Pinpoint the cell where the given text exists, returning its [X, Y] midpoint coordinate. 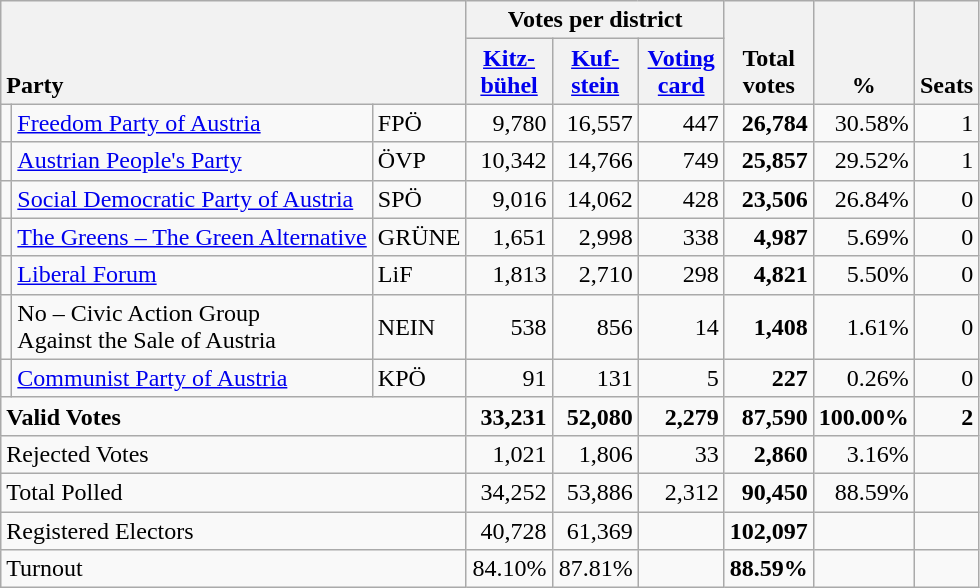
100.00% [864, 416]
Registered Electors [234, 531]
14 [681, 326]
26,784 [768, 123]
ÖVP [419, 161]
Party [234, 52]
53,886 [595, 492]
25,857 [768, 161]
Votingcard [681, 72]
10,342 [509, 161]
5 [681, 378]
1,806 [595, 454]
Total Polled [234, 492]
Totalvotes [768, 52]
87.81% [595, 569]
2,279 [681, 416]
Valid Votes [234, 416]
84.10% [509, 569]
1,408 [768, 326]
29.52% [864, 161]
33,231 [509, 416]
Seats [946, 52]
% [864, 52]
Kitz-bühel [509, 72]
Social Democratic Party of Austria [192, 199]
87,590 [768, 416]
NEIN [419, 326]
447 [681, 123]
91 [509, 378]
26.84% [864, 199]
102,097 [768, 531]
KPÖ [419, 378]
4,987 [768, 237]
428 [681, 199]
14,766 [595, 161]
131 [595, 378]
Freedom Party of Austria [192, 123]
Austrian People's Party [192, 161]
33 [681, 454]
9,780 [509, 123]
1,813 [509, 275]
2,312 [681, 492]
1,651 [509, 237]
The Greens – The Green Alternative [192, 237]
Communist Party of Austria [192, 378]
Rejected Votes [234, 454]
227 [768, 378]
Votes per district [595, 20]
LiF [419, 275]
SPÖ [419, 199]
3.16% [864, 454]
538 [509, 326]
34,252 [509, 492]
GRÜNE [419, 237]
40,728 [509, 531]
5.50% [864, 275]
1,021 [509, 454]
1.61% [864, 326]
Kuf-stein [595, 72]
2,860 [768, 454]
2 [946, 416]
90,450 [768, 492]
749 [681, 161]
298 [681, 275]
FPÖ [419, 123]
16,557 [595, 123]
5.69% [864, 237]
338 [681, 237]
2,998 [595, 237]
23,506 [768, 199]
52,080 [595, 416]
30.58% [864, 123]
No – Civic Action GroupAgainst the Sale of Austria [192, 326]
856 [595, 326]
Liberal Forum [192, 275]
9,016 [509, 199]
61,369 [595, 531]
14,062 [595, 199]
Turnout [234, 569]
0.26% [864, 378]
2,710 [595, 275]
4,821 [768, 275]
